Detect which cell encompasses the target text, then output its [X, Y] center coordinate. 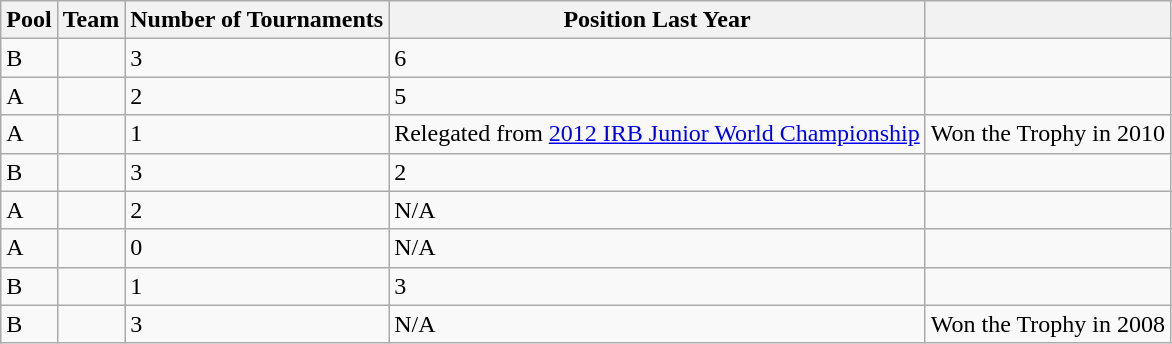
0 [257, 248]
Won the Trophy in 2008 [1048, 324]
6 [658, 58]
Number of Tournaments [257, 20]
Position Last Year [658, 20]
Relegated from 2012 IRB Junior World Championship [658, 134]
Team [91, 20]
Pool [29, 20]
5 [658, 96]
Won the Trophy in 2010 [1048, 134]
